Detect which cell encompasses the target text, then output its [X, Y] center coordinate. 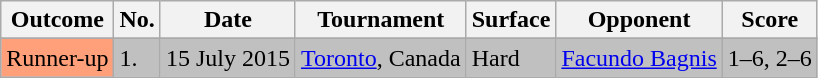
Runner-up [58, 58]
Tournament [380, 20]
Toronto, Canada [380, 58]
Opponent [639, 20]
1–6, 2–6 [770, 58]
Surface [511, 20]
Hard [511, 58]
Date [228, 20]
1. [137, 58]
Facundo Bagnis [639, 58]
15 July 2015 [228, 58]
Score [770, 20]
No. [137, 20]
Outcome [58, 20]
